Provide the (X, Y) coordinate of the cell's center where the given text is located.  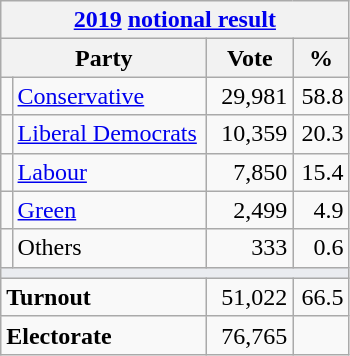
Electorate (104, 335)
Turnout (104, 297)
% (321, 58)
Green (110, 210)
0.6 (321, 248)
4.9 (321, 210)
29,981 (250, 96)
15.4 (321, 172)
2,499 (250, 210)
Party (104, 58)
Vote (250, 58)
20.3 (321, 134)
Conservative (110, 96)
Labour (110, 172)
Others (110, 248)
58.8 (321, 96)
10,359 (250, 134)
76,765 (250, 335)
333 (250, 248)
Liberal Democrats (110, 134)
7,850 (250, 172)
66.5 (321, 297)
51,022 (250, 297)
2019 notional result (175, 20)
